Detect which cell encompasses the target text, then output its [x, y] center coordinate. 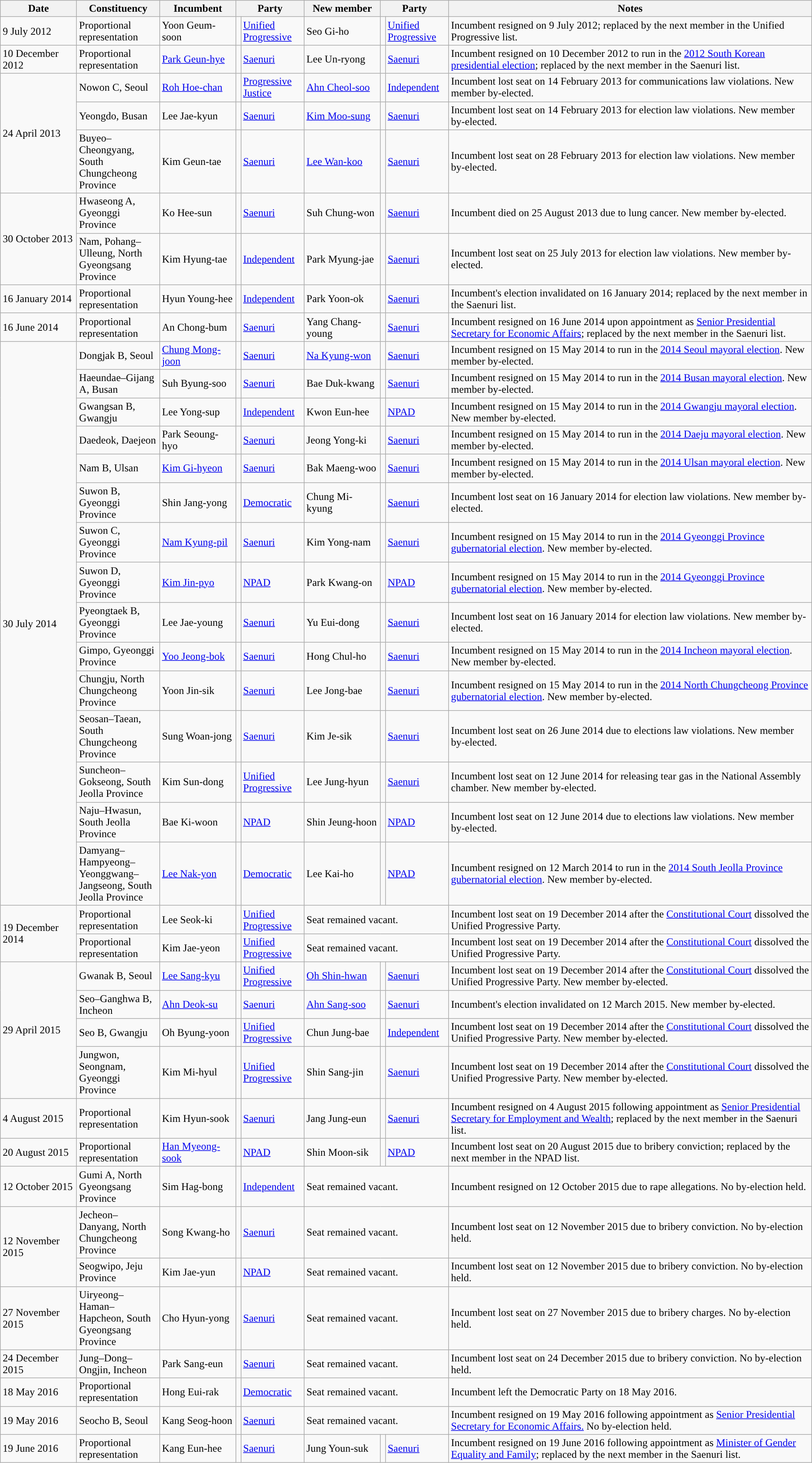
Incumbent resigned on 15 May 2014 to run in the 2014 Gwangju mayoral election. New member by-elected. [630, 411]
Yang Chang-young [342, 327]
Incumbent resigned on 15 May 2014 to run in the 2014 Busan mayoral election. New member by-elected. [630, 384]
Kwon Eun-hee [342, 411]
Kim Mi-hyul [198, 1073]
Kim Moo-sung [342, 115]
20 August 2015 [39, 1153]
30 October 2013 [39, 239]
Ahn Sang-soo [342, 1004]
Seo–Ganghwa B, Incheon [118, 1004]
Gwanak B, Seoul [118, 976]
Kim Gi-hyeon [198, 469]
Seosan–Taean, South Chungcheong Province [118, 736]
Oh Shin-hwan [342, 976]
Daedeok, Daejeon [118, 440]
Hong Eui-rak [198, 1392]
Incumbent lost seat on 12 June 2014 for releasing tear gas in the National Assembly chamber. New member by-elected. [630, 782]
Incumbent lost seat on 14 February 2013 for election law violations. New member by-elected. [630, 115]
Seo Gi-ho [342, 31]
Incumbent lost seat on 24 December 2015 due to bribery conviction. No by-election held. [630, 1364]
An Chong-bum [198, 327]
Ko Hee-sun [198, 213]
Incumbent left the Democratic Party on 18 May 2016. [630, 1392]
Nam Kyung-pil [198, 542]
24 April 2013 [39, 133]
Incumbent lost seat on 28 February 2013 for election law violations. New member by-elected. [630, 161]
Lee Un-ryong [342, 59]
Progressive Justice [272, 88]
Lee Wan-koo [342, 161]
Incumbent resigned on 15 May 2014 to run in the 2014 Daeju mayoral election. New member by-elected. [630, 440]
Shin Sang-jin [342, 1073]
Nam B, Ulsan [118, 469]
Shin Jeung-hoon [342, 822]
Hwaseong A, Gyeonggi Province [118, 213]
Incumbent resigned on 12 October 2015 due to rape allegations. No by-election held. [630, 1187]
10 December 2012 [39, 59]
Gumi A, North Gyeongsang Province [118, 1187]
Pyeongtaek B, Gyeonggi Province [118, 622]
Incumbent's election invalidated on 12 March 2015. New member by-elected. [630, 1004]
Suh Chung-won [342, 213]
Incumbent resigned on 10 December 2012 to run in the 2012 South Korean presidential election; replaced by the next member in the Saenuri list. [630, 59]
Incumbent resigned on 12 March 2014 to run in the 2014 South Jeolla Province gubernatorial election. New member by-elected. [630, 874]
19 December 2014 [39, 934]
Jang Jung-eun [342, 1118]
Incumbent resigned on 15 May 2014 to run in the 2014 Ulsan mayoral election. New member by-elected. [630, 469]
Roh Hoe-chan [198, 88]
Damyang–Hampyeong–Yeonggwang–Jangseong, South Jeolla Province [118, 874]
Lee Jung-hyun [342, 782]
Constituency [118, 9]
27 November 2015 [39, 1318]
Incumbent resigned on 19 May 2016 following appointment as Senior Presidential Secretary for Economic Affairs. No by-election held. [630, 1420]
Dongjak B, Seoul [118, 355]
Incumbent lost seat on 12 June 2014 due to elections law violations. New member by-elected. [630, 822]
Nowon C, Seoul [118, 88]
Incumbent resigned on 15 May 2014 to run in the 2014 North Chungcheong Province gubernatorial election. New member by-elected. [630, 690]
Jungwon, Seongnam, Gyeonggi Province [118, 1073]
Suwon C, Gyeonggi Province [118, 542]
Lee Kai-ho [342, 874]
16 June 2014 [39, 327]
18 May 2016 [39, 1392]
Incumbent [198, 9]
Kim Je-sik [342, 736]
Kim Hyun-sook [198, 1118]
Yoo Jeong-bok [198, 656]
Shin Jang-yong [198, 503]
Incumbent lost seat on 27 November 2015 due to bribery charges. No by-election held. [630, 1318]
Han Myeong-sook [198, 1153]
Suh Byung-soo [198, 384]
Incumbent lost seat on 20 August 2015 due to bribery conviction; replaced by the next member in the NPAD list. [630, 1153]
Kang Seog-hoon [198, 1420]
Ahn Cheol-soo [342, 88]
Kim Geun-tae [198, 161]
Kim Yong-nam [342, 542]
Incumbent resigned on 9 July 2012; replaced by the next member in the Unified Progressive list. [630, 31]
Incumbent resigned on 15 May 2014 to run in the 2014 Incheon mayoral election. New member by-elected. [630, 656]
Gimpo, Gyeonggi Province [118, 656]
Chun Jung-bae [342, 1033]
Bae Duk-kwang [342, 384]
Chung Mi-kyung [342, 503]
Park Seoung-hyo [198, 440]
Incumbent lost seat on 14 February 2013 for communications law violations. New member by-elected. [630, 88]
Haeundae–Gijang A, Busan [118, 384]
Notes [630, 9]
16 January 2014 [39, 299]
4 August 2015 [39, 1118]
Cho Hyun-yong [198, 1318]
Kang Eun-hee [198, 1449]
Lee Jae-kyun [198, 115]
Buyeo–Cheongyang, South Chungcheong Province [118, 161]
30 July 2014 [39, 623]
Suwon D, Gyeonggi Province [118, 582]
Incumbent lost seat on 25 July 2013 for election law violations. New member by-elected. [630, 259]
Suwon B, Gyeonggi Province [118, 503]
Incumbent's election invalidated on 16 January 2014; replaced by the next member in the Saenuri list. [630, 299]
Lee Jae-young [198, 622]
Shin Moon-sik [342, 1153]
Kim Hyung-tae [198, 259]
Kim Jin-pyo [198, 582]
Uiryeong–Haman–Hapcheon, South Gyeongsang Province [118, 1318]
Chungju, North Chungcheong Province [118, 690]
Nam, Pohang–Ulleung, North Gyeongsang Province [118, 259]
Kim Sun-dong [198, 782]
12 November 2015 [39, 1246]
Lee Jong-bae [342, 690]
Naju–Hwasun, South Jeolla Province [118, 822]
Song Kwang-ho [198, 1233]
Gwangsan B, Gwangju [118, 411]
Lee Sang-kyu [198, 976]
Yeongdo, Busan [118, 115]
Yu Eui-dong [342, 622]
Park Sang-eun [198, 1364]
9 July 2012 [39, 31]
Bak Maeng-woo [342, 469]
Park Kwang-on [342, 582]
Kim Jae-yeon [198, 948]
Jung–Dong–Ongjin, Incheon [118, 1364]
New member [342, 9]
Hyun Young-hee [198, 299]
Park Geun-hye [198, 59]
Ahn Deok-su [198, 1004]
Lee Seok-ki [198, 919]
Seogwipo, Jeju Province [118, 1272]
Date [39, 9]
Incumbent resigned on 15 May 2014 to run in the 2014 Seoul mayoral election. New member by-elected. [630, 355]
19 May 2016 [39, 1420]
Oh Byung-yoon [198, 1033]
Seo B, Gwangju [118, 1033]
Jecheon–Danyang, North Chungcheong Province [118, 1233]
Jung Youn-suk [342, 1449]
Park Myung-jae [342, 259]
19 June 2016 [39, 1449]
Bae Ki-woon [198, 822]
Sung Woan-jong [198, 736]
Kim Jae-yun [198, 1272]
Seocho B, Seoul [118, 1420]
12 October 2015 [39, 1187]
Yoon Jin-sik [198, 690]
Jeong Yong-ki [342, 440]
Incumbent lost seat on 26 June 2014 due to elections law violations. New member by-elected. [630, 736]
24 December 2015 [39, 1364]
Yoon Geum-soon [198, 31]
Lee Nak-yon [198, 874]
29 April 2015 [39, 1030]
Incumbent died on 25 August 2013 due to lung cancer. New member by-elected. [630, 213]
Suncheon–Gokseong, South Jeolla Province [118, 782]
Park Yoon-ok [342, 299]
Hong Chul-ho [342, 656]
Sim Hag-bong [198, 1187]
Chung Mong-joon [198, 355]
Incumbent resigned on 19 June 2016 following appointment as Minister of Gender Equality and Family; replaced by the next member in the Saenuri list. [630, 1449]
Lee Yong-sup [198, 411]
Na Kyung-won [342, 355]
